Provide the (X, Y) coordinate of the cell's center where the given text is located.  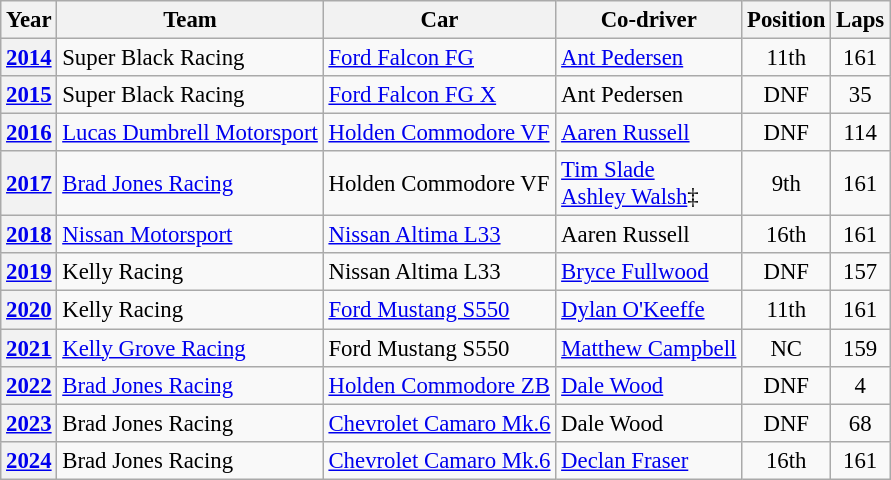
Car (440, 20)
2017 (29, 184)
157 (860, 273)
159 (860, 348)
NC (786, 348)
2018 (29, 235)
Tim Slade Ashley Walsh‡ (649, 184)
Lucas Dumbrell Motorsport (190, 133)
2014 (29, 58)
35 (860, 95)
Ford Falcon FG (440, 58)
2024 (29, 460)
2020 (29, 310)
2021 (29, 348)
2015 (29, 95)
114 (860, 133)
4 (860, 385)
Co-driver (649, 20)
2016 (29, 133)
9th (786, 184)
Holden Commodore ZB (440, 385)
Team (190, 20)
Declan Fraser (649, 460)
2023 (29, 423)
Dylan O'Keeffe (649, 310)
Position (786, 20)
Ford Falcon FG X (440, 95)
Year (29, 20)
Nissan Motorsport (190, 235)
2019 (29, 273)
Laps (860, 20)
68 (860, 423)
Bryce Fullwood (649, 273)
2022 (29, 385)
Matthew Campbell (649, 348)
Kelly Grove Racing (190, 348)
